Capture the cell that displays the provided text and extract its [x, y] central coordinate. 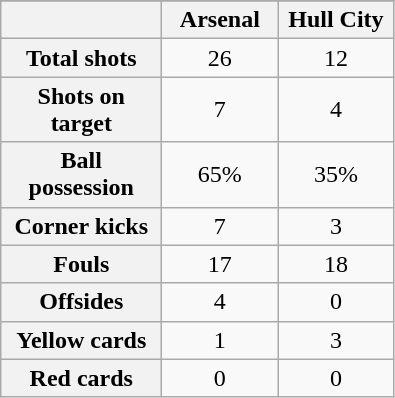
Fouls [82, 264]
Arsenal [220, 20]
Ball possession [82, 174]
Total shots [82, 58]
65% [220, 174]
35% [336, 174]
26 [220, 58]
Hull City [336, 20]
Yellow cards [82, 340]
Corner kicks [82, 226]
12 [336, 58]
18 [336, 264]
17 [220, 264]
Shots on target [82, 110]
1 [220, 340]
Offsides [82, 302]
Red cards [82, 378]
